Provide the (x, y) coordinate of the cell's center where the given text is located.  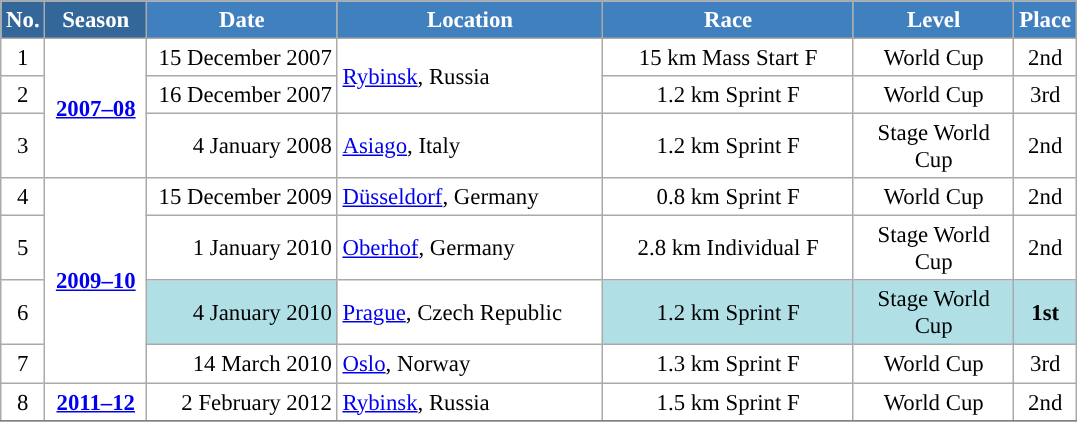
Date (242, 20)
2 February 2012 (242, 402)
Level (934, 20)
Race (728, 20)
3 (23, 146)
Location (470, 20)
15 km Mass Start F (728, 58)
4 January 2008 (242, 146)
1.5 km Sprint F (728, 402)
14 March 2010 (242, 364)
2009–10 (96, 280)
1 (23, 58)
6 (23, 312)
15 December 2007 (242, 58)
1 January 2010 (242, 248)
Season (96, 20)
Düsseldorf, Germany (470, 197)
Asiago, Italy (470, 146)
4 (23, 197)
No. (23, 20)
Place (1045, 20)
4 January 2010 (242, 312)
Prague, Czech Republic (470, 312)
2 (23, 95)
15 December 2009 (242, 197)
16 December 2007 (242, 95)
2011–12 (96, 402)
8 (23, 402)
2007–08 (96, 109)
0.8 km Sprint F (728, 197)
1st (1045, 312)
5 (23, 248)
7 (23, 364)
1.3 km Sprint F (728, 364)
Oberhof, Germany (470, 248)
Oslo, Norway (470, 364)
2.8 km Individual F (728, 248)
